Output the (X, Y) coordinate of the center of the cell containing the given text.  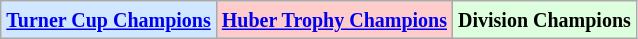
Turner Cup Champions (109, 20)
Division Champions (545, 20)
Huber Trophy Champions (334, 20)
